Detect which cell encompasses the target text, then output its (x, y) center coordinate. 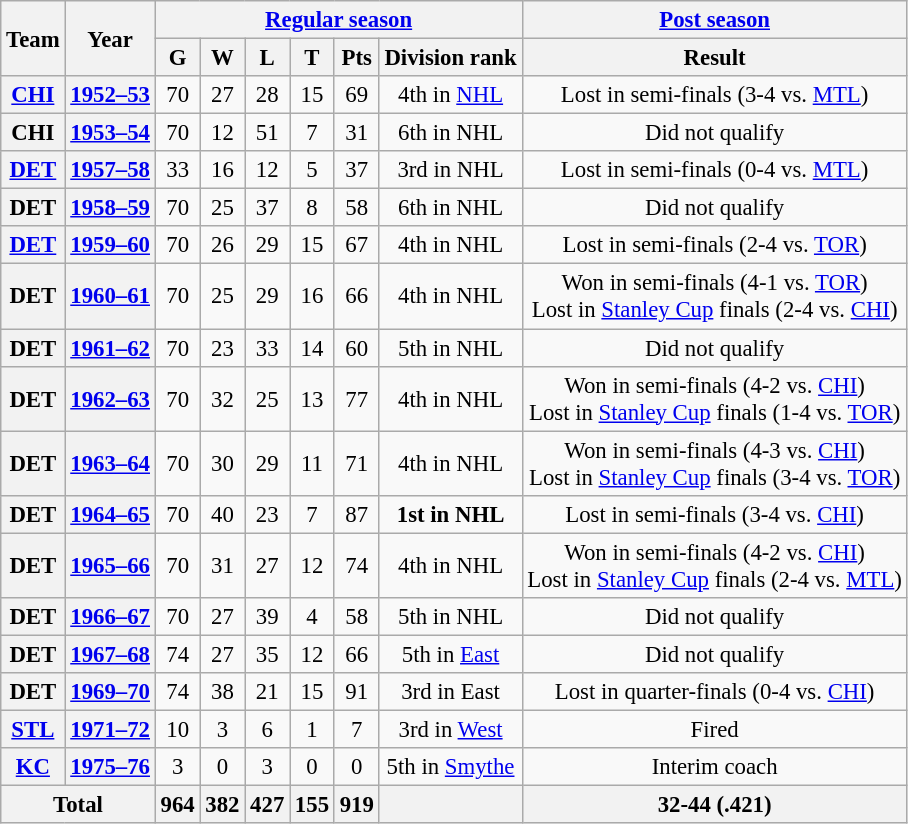
Total (78, 805)
1952–53 (110, 95)
10 (178, 729)
30 (222, 464)
1971–72 (110, 729)
87 (356, 514)
Post season (714, 20)
1963–64 (110, 464)
Lost in semi-finals (3-4 vs. MTL) (714, 95)
Regular season (338, 20)
Lost in quarter-finals (0-4 vs. CHI) (714, 692)
1969–70 (110, 692)
T (312, 58)
L (268, 58)
1967–68 (110, 654)
21 (268, 692)
11 (312, 464)
5th in East (450, 654)
Division rank (450, 58)
1962–63 (110, 398)
Won in semi-finals (4-1 vs. TOR) Lost in Stanley Cup finals (2-4 vs. CHI) (714, 296)
71 (356, 464)
Lost in semi-finals (0-4 vs. MTL) (714, 170)
3rd in West (450, 729)
1st in NHL (450, 514)
6 (268, 729)
G (178, 58)
919 (356, 805)
13 (312, 398)
1960–61 (110, 296)
5th in Smythe (450, 767)
1966–67 (110, 617)
Fired (714, 729)
1953–54 (110, 133)
1975–76 (110, 767)
STL (33, 729)
39 (268, 617)
Year (110, 38)
427 (268, 805)
Pts (356, 58)
14 (312, 348)
Interim coach (714, 767)
1961–62 (110, 348)
1 (312, 729)
Won in semi-finals (4-2 vs. CHI) Lost in Stanley Cup finals (2-4 vs. MTL) (714, 566)
Won in semi-finals (4-2 vs. CHI) Lost in Stanley Cup finals (1-4 vs. TOR) (714, 398)
77 (356, 398)
Result (714, 58)
1959–60 (110, 245)
1957–58 (110, 170)
W (222, 58)
3rd in East (450, 692)
28 (268, 95)
5 (312, 170)
KC (33, 767)
8 (312, 208)
155 (312, 805)
1964–65 (110, 514)
60 (356, 348)
32-44 (.421) (714, 805)
1965–66 (110, 566)
67 (356, 245)
51 (268, 133)
4 (312, 617)
1958–59 (110, 208)
382 (222, 805)
Team (33, 38)
Lost in semi-finals (2-4 vs. TOR) (714, 245)
38 (222, 692)
69 (356, 95)
26 (222, 245)
Lost in semi-finals (3-4 vs. CHI) (714, 514)
91 (356, 692)
40 (222, 514)
Won in semi-finals (4-3 vs. CHI) Lost in Stanley Cup finals (3-4 vs. TOR) (714, 464)
35 (268, 654)
32 (222, 398)
3rd in NHL (450, 170)
964 (178, 805)
